Extract the [x, y] coordinate from the center of the cell holding the provided text.  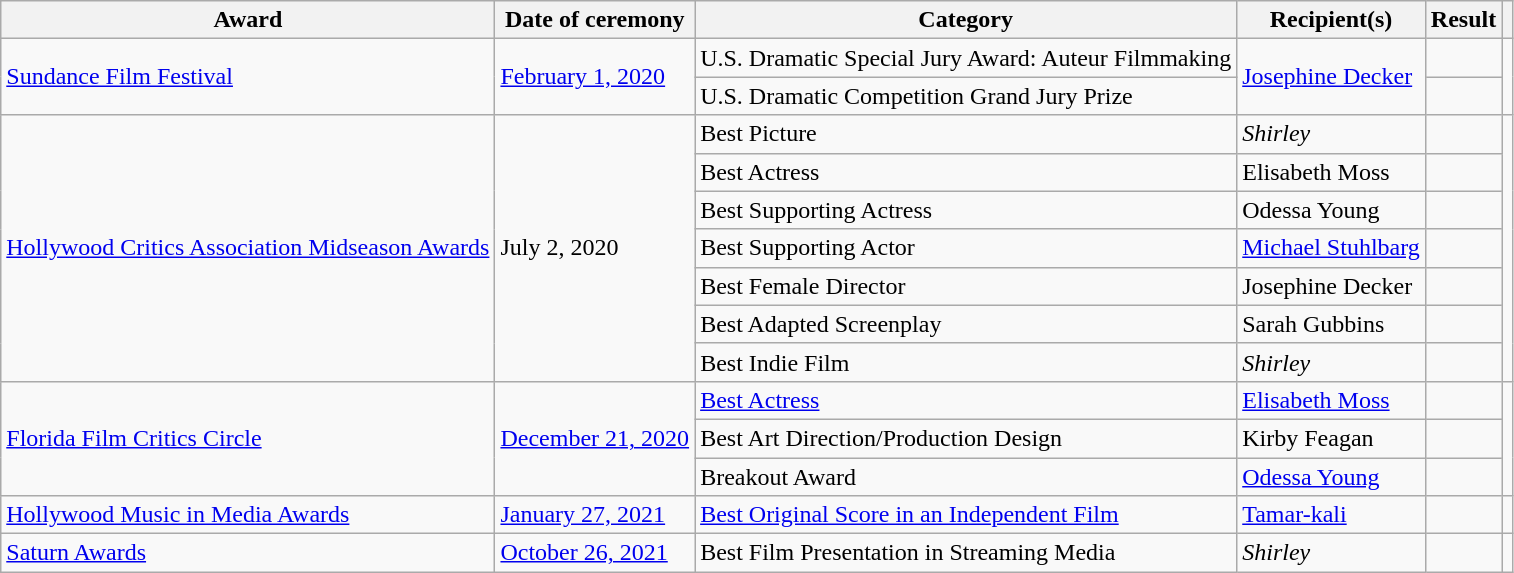
Best Film Presentation in Streaming Media [966, 553]
January 27, 2021 [595, 515]
U.S. Dramatic Competition Grand Jury Prize [966, 96]
Date of ceremony [595, 20]
Hollywood Music in Media Awards [248, 515]
Florida Film Critics Circle [248, 438]
Category [966, 20]
Michael Stuhlbarg [1332, 248]
Best Picture [966, 134]
Saturn Awards [248, 553]
Recipient(s) [1332, 20]
Best Supporting Actress [966, 210]
Best Supporting Actor [966, 248]
Tamar-kali [1332, 515]
Best Female Director [966, 286]
Best Adapted Screenplay [966, 324]
Best Art Direction/Production Design [966, 438]
October 26, 2021 [595, 553]
Sarah Gubbins [1332, 324]
Best Indie Film [966, 362]
December 21, 2020 [595, 438]
July 2, 2020 [595, 248]
Hollywood Critics Association Midseason Awards [248, 248]
February 1, 2020 [595, 77]
Award [248, 20]
Kirby Feagan [1332, 438]
Best Original Score in an Independent Film [966, 515]
Result [1463, 20]
Sundance Film Festival [248, 77]
Breakout Award [966, 477]
U.S. Dramatic Special Jury Award: Auteur Filmmaking [966, 58]
